Search for the cell housing the specified text and yield its [X, Y] center coordinate. 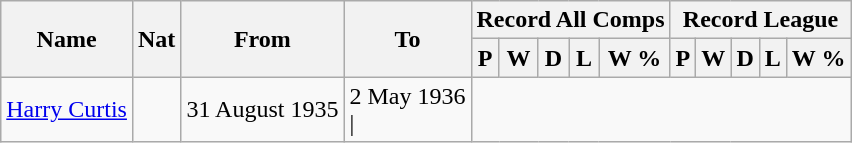
From [262, 39]
Record All Comps [570, 20]
31 August 1935 [262, 110]
Harry Curtis [67, 110]
To [408, 39]
Nat [156, 39]
2 May 1936| [408, 110]
Record League [760, 20]
Name [67, 39]
